Determine the [X, Y] coordinate at the center of the cell enclosing the given text.  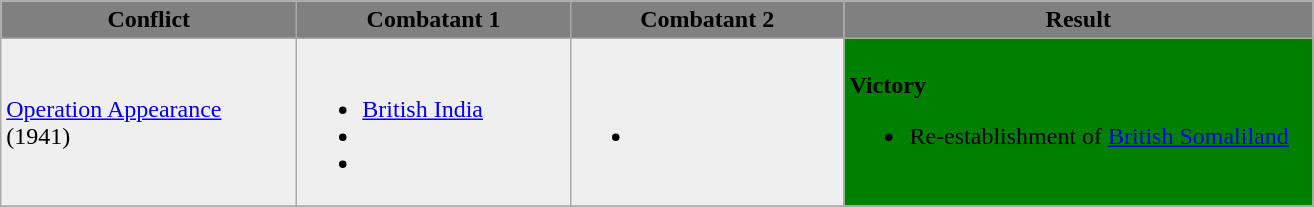
VictoryRe-establishment of British Somaliland [1078, 122]
Conflict [149, 20]
Operation Appearance(1941) [149, 122]
British India [434, 122]
Combatant 1 [434, 20]
Combatant 2 [707, 20]
Result [1078, 20]
